Detect which cell encompasses the target text, then output its (X, Y) center coordinate. 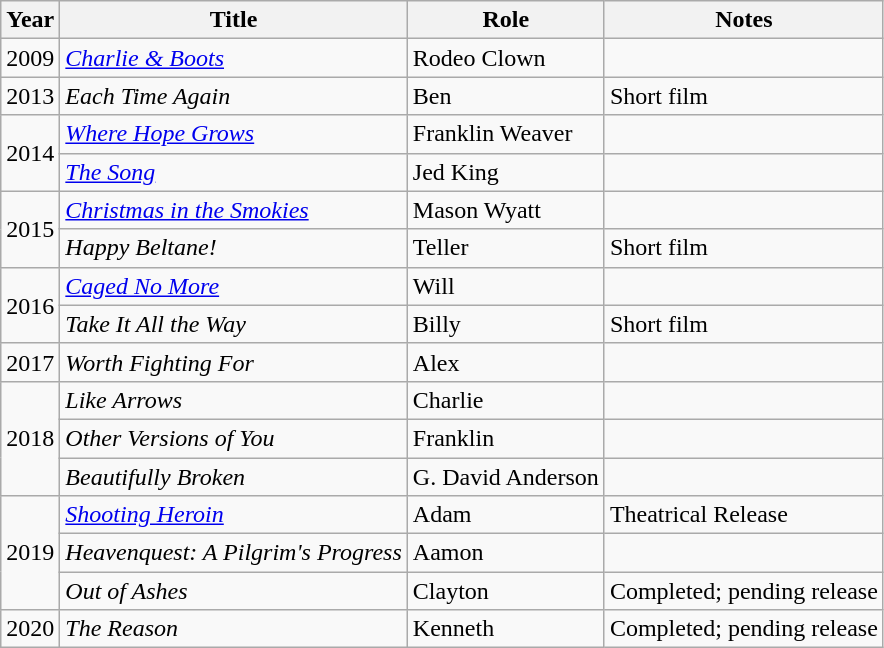
The Reason (234, 629)
Notes (744, 20)
Take It All the Way (234, 324)
Clayton (506, 591)
Shooting Heroin (234, 515)
Mason Wyatt (506, 210)
Charlie & Boots (234, 58)
Title (234, 20)
2009 (30, 58)
Alex (506, 362)
Will (506, 286)
Like Arrows (234, 400)
Ben (506, 96)
Each Time Again (234, 96)
2018 (30, 438)
2019 (30, 553)
Franklin Weaver (506, 134)
Out of Ashes (234, 591)
Role (506, 20)
Kenneth (506, 629)
2016 (30, 305)
2014 (30, 153)
Theatrical Release (744, 515)
The Song (234, 172)
Beautifully Broken (234, 477)
Adam (506, 515)
Other Versions of You (234, 438)
Rodeo Clown (506, 58)
Franklin (506, 438)
Worth Fighting For (234, 362)
Jed King (506, 172)
Where Hope Grows (234, 134)
2020 (30, 629)
Teller (506, 248)
2015 (30, 229)
G. David Anderson (506, 477)
Billy (506, 324)
2013 (30, 96)
Caged No More (234, 286)
Christmas in the Smokies (234, 210)
2017 (30, 362)
Aamon (506, 553)
Happy Beltane! (234, 248)
Heavenquest: A Pilgrim's Progress (234, 553)
Charlie (506, 400)
Year (30, 20)
